Return (X, Y) of the center of cell containing provided text 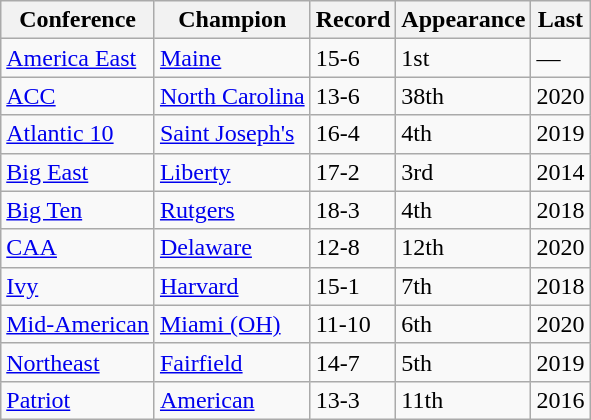
38th (464, 96)
Saint Joseph's (232, 134)
2014 (560, 172)
13-3 (353, 400)
Fairfield (232, 362)
18-3 (353, 210)
3rd (464, 172)
Northeast (78, 362)
Liberty (232, 172)
15-6 (353, 58)
Harvard (232, 286)
North Carolina (232, 96)
14-7 (353, 362)
Rutgers (232, 210)
CAA (78, 248)
Atlantic 10 (78, 134)
Record (353, 20)
Mid-American (78, 324)
7th (464, 286)
6th (464, 324)
1st (464, 58)
Miami (OH) (232, 324)
American (232, 400)
17-2 (353, 172)
5th (464, 362)
15-1 (353, 286)
11-10 (353, 324)
13-6 (353, 96)
2016 (560, 400)
ACC (78, 96)
Appearance (464, 20)
America East (78, 58)
12-8 (353, 248)
Conference (78, 20)
Big East (78, 172)
16-4 (353, 134)
Last (560, 20)
12th (464, 248)
— (560, 58)
Patriot (78, 400)
Champion (232, 20)
Delaware (232, 248)
11th (464, 400)
Maine (232, 58)
Big Ten (78, 210)
Ivy (78, 286)
